Locate the cell with the specified text and output its [x, y] center coordinate. 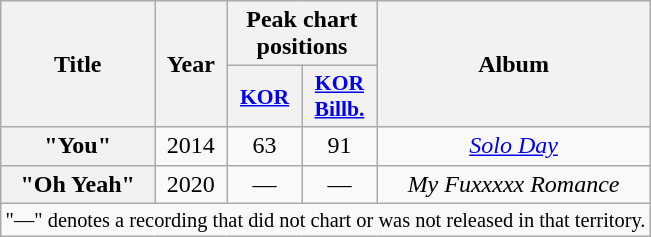
Title [78, 64]
"You" [78, 146]
"Oh Yeah" [78, 184]
Year [191, 64]
"—" denotes a recording that did not chart or was not released in that territory. [326, 220]
My Fuxxxxx Romance [514, 184]
2020 [191, 184]
KOR [264, 96]
91 [340, 146]
2014 [191, 146]
Album [514, 64]
Peak chart positions [302, 34]
KOR Billb. [340, 96]
Solo Day [514, 146]
63 [264, 146]
